Identify which cell holds the provided text, then report its (X, Y) central coordinate. 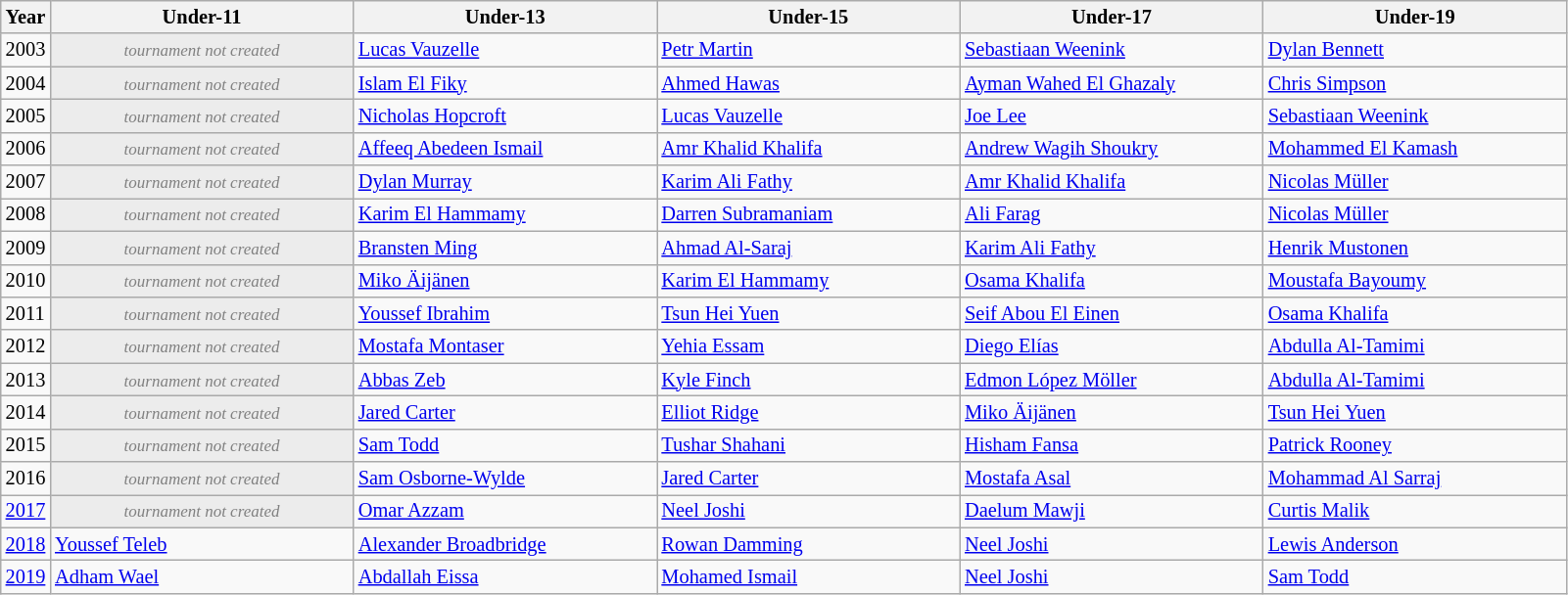
Ali Farag (1112, 214)
Ahmed Hawas (808, 83)
2011 (25, 313)
Nicholas Hopcroft (505, 115)
Edmon López Möller (1112, 380)
2017 (25, 511)
Under-17 (1112, 17)
Lewis Anderson (1415, 544)
Omar Azzam (505, 511)
Dylan Murray (505, 182)
2007 (25, 182)
2008 (25, 214)
Affeeq Abedeen Ismail (505, 149)
2010 (25, 281)
Under-15 (808, 17)
Adham Wael (202, 576)
2009 (25, 248)
2006 (25, 149)
2013 (25, 380)
Ayman Wahed El Ghazaly (1112, 83)
Youssef Ibrahim (505, 313)
Henrik Mustonen (1415, 248)
Mohammad Al Sarraj (1415, 479)
Petr Martin (808, 50)
Under-19 (1415, 17)
Mostafa Montaser (505, 346)
Islam El Fiky (505, 83)
Youssef Teleb (202, 544)
Mohamed Ismail (808, 576)
Under-11 (202, 17)
Darren Subramaniam (808, 214)
Abbas Zeb (505, 380)
Abdallah Eissa (505, 576)
2012 (25, 346)
2005 (25, 115)
Diego Elías (1112, 346)
Year (25, 17)
Under-13 (505, 17)
Seif Abou El Einen (1112, 313)
Patrick Rooney (1415, 445)
Chris Simpson (1415, 83)
Curtis Malik (1415, 511)
Bransten Ming (505, 248)
Andrew Wagih Shoukry (1112, 149)
Hisham Fansa (1112, 445)
2018 (25, 544)
2014 (25, 412)
2003 (25, 50)
Joe Lee (1112, 115)
Dylan Bennett (1415, 50)
2004 (25, 83)
Yehia Essam (808, 346)
Sam Osborne-Wylde (505, 479)
Rowan Damming (808, 544)
Mostafa Asal (1112, 479)
Elliot Ridge (808, 412)
2016 (25, 479)
Kyle Finch (808, 380)
Daelum Mawji (1112, 511)
2015 (25, 445)
2019 (25, 576)
Mohammed El Kamash (1415, 149)
Tushar Shahani (808, 445)
Alexander Broadbridge (505, 544)
Ahmad Al-Saraj (808, 248)
Moustafa Bayoumy (1415, 281)
